Locate the cell with the specified text and output its (X, Y) center coordinate. 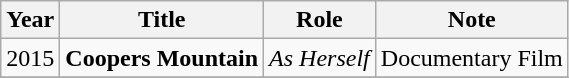
Year (30, 20)
Note (472, 20)
Title (162, 20)
2015 (30, 58)
As Herself (320, 58)
Coopers Mountain (162, 58)
Documentary Film (472, 58)
Role (320, 20)
